Capture the cell that displays the provided text and extract its (x, y) central coordinate. 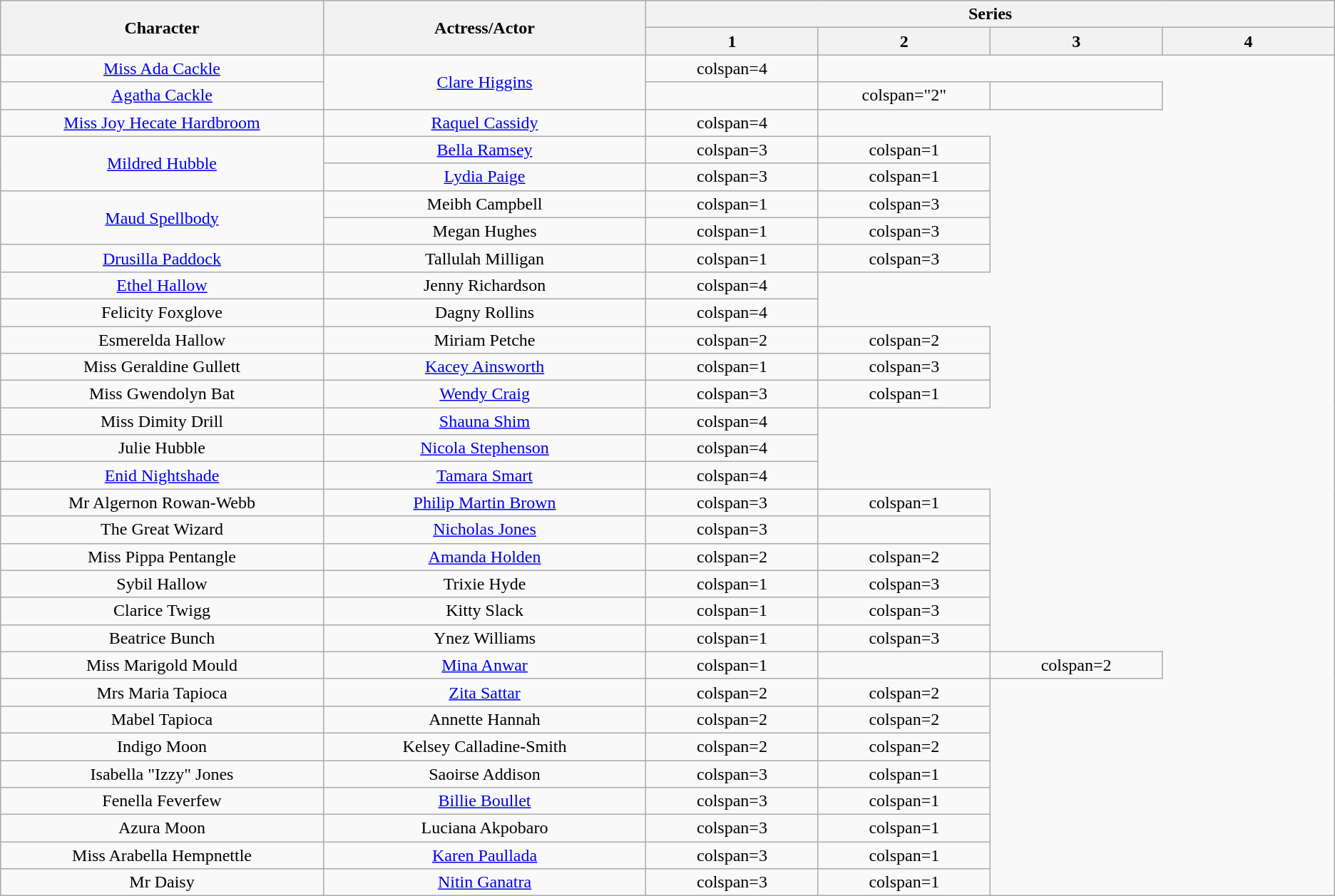
Nicola Stephenson (485, 448)
Beatrice Bunch (163, 638)
Drusilla Paddock (163, 258)
Ethel Hallow (163, 285)
Series (990, 14)
Miss Geraldine Gullett (163, 367)
Kelsey Calladine-Smith (485, 746)
Clare Higgins (485, 82)
3 (1075, 41)
2 (904, 41)
Actress/Actor (485, 28)
Philip Martin Brown (485, 503)
Lydia Paige (485, 177)
Indigo Moon (163, 746)
Isabella "Izzy" Jones (163, 773)
Miss Arabella Hempnettle (163, 855)
Mrs Maria Tapioca (163, 692)
Dagny Rollins (485, 312)
Karen Paullada (485, 855)
Wendy Craig (485, 394)
Miss Gwendolyn Bat (163, 394)
Mr Algernon Rowan-Webb (163, 503)
Character (163, 28)
Miss Marigold Mould (163, 665)
Sybil Hallow (163, 584)
Clarice Twigg (163, 611)
Meibh Campbell (485, 204)
Raquel Cassidy (485, 123)
Trixie Hyde (485, 584)
Kacey Ainsworth (485, 367)
Nitin Ganatra (485, 882)
Azura Moon (163, 828)
Mina Anwar (485, 665)
Amanda Holden (485, 557)
Enid Nightshade (163, 475)
Mildred Hubble (163, 163)
colspan="2" (904, 96)
Tamara Smart (485, 475)
1 (732, 41)
Luciana Akpobaro (485, 828)
Miss Pippa Pentangle (163, 557)
Annette Hannah (485, 719)
Miss Dimity Drill (163, 421)
Tallulah Milligan (485, 258)
Esmerelda Hallow (163, 340)
Billie Boullet (485, 801)
Agatha Cackle (163, 96)
Maud Spellbody (163, 217)
Mabel Tapioca (163, 719)
Kitty Slack (485, 611)
Miss Joy Hecate Hardbroom (163, 123)
Saoirse Addison (485, 773)
Felicity Foxglove (163, 312)
Julie Hubble (163, 448)
Jenny Richardson (485, 285)
Fenella Feverfew (163, 801)
Nicholas Jones (485, 530)
4 (1248, 41)
The Great Wizard (163, 530)
Mr Daisy (163, 882)
Miriam Petche (485, 340)
Bella Ramsey (485, 150)
Shauna Shim (485, 421)
Megan Hughes (485, 231)
Ynez Williams (485, 638)
Miss Ada Cackle (163, 68)
Zita Sattar (485, 692)
